Pinpoint the cell where the given text exists, returning its [X, Y] midpoint coordinate. 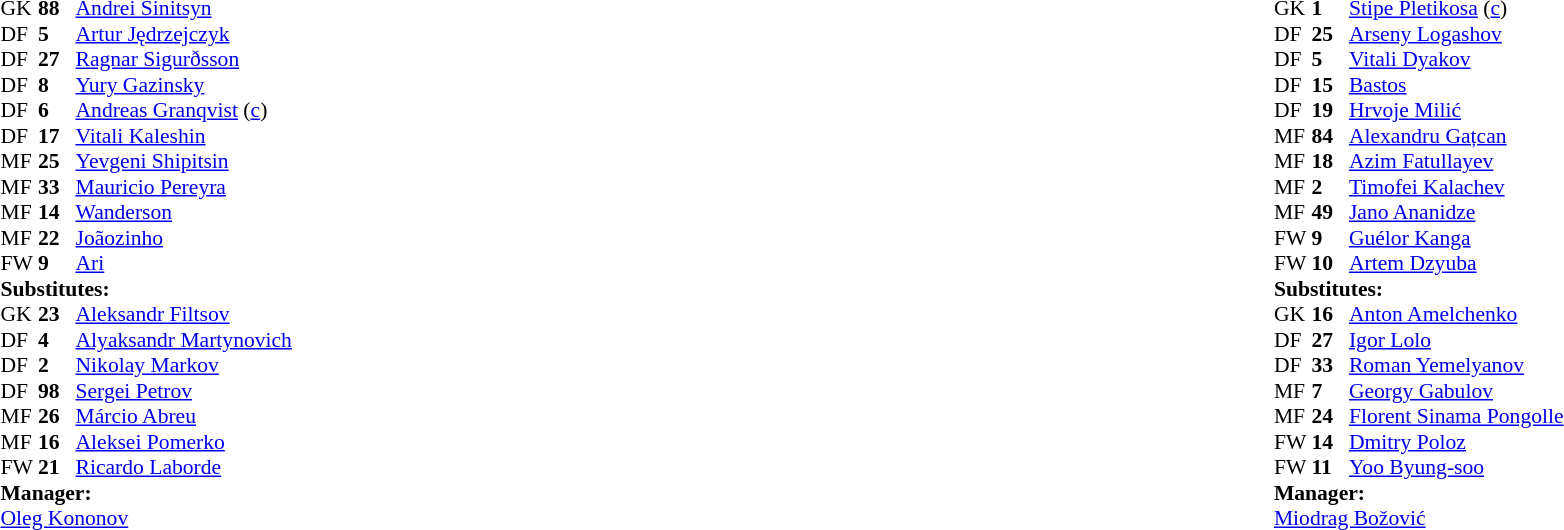
Márcio Abreu [184, 417]
98 [57, 391]
Alexandru Gațcan [1456, 136]
49 [1330, 213]
Ragnar Sigurðsson [184, 59]
Roman Yemelyanov [1456, 365]
Alyaksandr Martynovich [184, 340]
Wanderson [184, 213]
6 [57, 111]
Igor Lolo [1456, 340]
Anton Amelchenko [1456, 315]
Joãozinho [184, 238]
21 [57, 467]
8 [57, 85]
Azim Fatullayev [1456, 161]
Yoo Byung-soo [1456, 467]
Artem Dzyuba [1456, 263]
Andreas Granqvist (c) [184, 111]
23 [57, 315]
15 [1330, 85]
Bastos [1456, 85]
Arseny Logashov [1456, 34]
4 [57, 340]
7 [1330, 391]
Timofei Kalachev [1456, 187]
Nikolay Markov [184, 365]
Hrvoje Milić [1456, 111]
Georgy Gabulov [1456, 391]
18 [1330, 161]
19 [1330, 111]
22 [57, 238]
Mauricio Pereyra [184, 187]
17 [57, 136]
Vitali Kaleshin [184, 136]
11 [1330, 467]
Sergei Petrov [184, 391]
Vitali Dyakov [1456, 59]
24 [1330, 417]
Yevgeni Shipitsin [184, 161]
26 [57, 417]
Yury Gazinsky [184, 85]
10 [1330, 263]
Florent Sinama Pongolle [1456, 417]
Ari [184, 263]
Dmitry Poloz [1456, 442]
Aleksandr Filtsov [184, 315]
Ricardo Laborde [184, 467]
Jano Ananidze [1456, 213]
Aleksei Pomerko [184, 442]
84 [1330, 136]
Guélor Kanga [1456, 238]
Artur Jędrzejczyk [184, 34]
